Detect which cell encompasses the target text, then output its [X, Y] center coordinate. 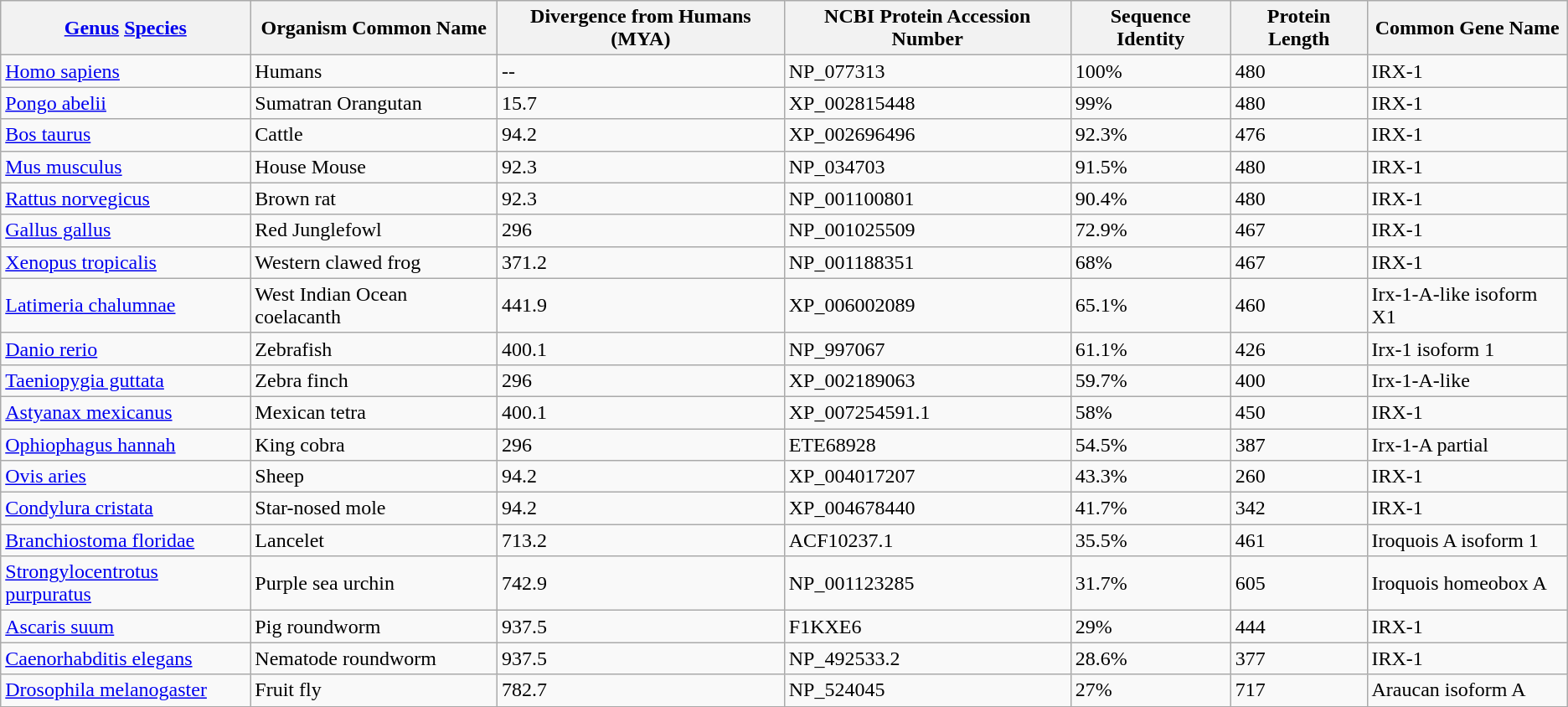
West Indian Ocean coelacanth [374, 305]
NP_001188351 [927, 262]
41.7% [1151, 508]
Nematode roundworm [374, 658]
Common Gene Name [1467, 28]
Ovis aries [126, 477]
Ophiophagus hannah [126, 445]
387 [1298, 445]
NP_034703 [927, 167]
Astyanax mexicanus [126, 412]
35.5% [1151, 540]
461 [1298, 540]
377 [1298, 658]
Drosophila melanogaster [126, 690]
Divergence from Humans (MYA) [640, 28]
Cattle [374, 135]
31.7% [1151, 583]
House Mouse [374, 167]
Star-nosed mole [374, 508]
65.1% [1151, 305]
Western clawed frog [374, 262]
460 [1298, 305]
100% [1151, 71]
59.7% [1151, 380]
ACF10237.1 [927, 540]
Iroquois A isoform 1 [1467, 540]
NP_001100801 [927, 199]
15.7 [640, 103]
ETE68928 [927, 445]
NP_077313 [927, 71]
605 [1298, 583]
Brown rat [374, 199]
Araucan isoform A [1467, 690]
Lancelet [374, 540]
68% [1151, 262]
NP_492533.2 [927, 658]
342 [1298, 508]
Humans [374, 71]
61.1% [1151, 348]
King cobra [374, 445]
NP_001123285 [927, 583]
Organism Common Name [374, 28]
XP_006002089 [927, 305]
Mus musculus [126, 167]
72.9% [1151, 230]
Purple sea urchin [374, 583]
717 [1298, 690]
Gallus gallus [126, 230]
27% [1151, 690]
NP_001025509 [927, 230]
NP_997067 [927, 348]
426 [1298, 348]
Ascaris suum [126, 627]
Latimeria chalumnae [126, 305]
Zebra finch [374, 380]
371.2 [640, 262]
Irx-1-A-like isoform X1 [1467, 305]
444 [1298, 627]
Sequence Identity [1151, 28]
XP_007254591.1 [927, 412]
Bos taurus [126, 135]
58% [1151, 412]
43.3% [1151, 477]
Branchiostoma floridae [126, 540]
Danio rerio [126, 348]
Mexican tetra [374, 412]
Iroquois homeobox A [1467, 583]
Pongo abelii [126, 103]
Irx-1-A partial [1467, 445]
Strongylocentrotus purpuratus [126, 583]
F1KXE6 [927, 627]
Rattus norvegicus [126, 199]
Irx-1 isoform 1 [1467, 348]
Sheep [374, 477]
450 [1298, 412]
782.7 [640, 690]
Homo sapiens [126, 71]
NP_524045 [927, 690]
260 [1298, 477]
99% [1151, 103]
742.9 [640, 583]
Protein Length [1298, 28]
400 [1298, 380]
91.5% [1151, 167]
476 [1298, 135]
Sumatran Orangutan [374, 103]
Genus Species [126, 28]
713.2 [640, 540]
XP_002815448 [927, 103]
Fruit fly [374, 690]
441.9 [640, 305]
90.4% [1151, 199]
Red Junglefowl [374, 230]
29% [1151, 627]
Irx-1-A-like [1467, 380]
Xenopus tropicalis [126, 262]
Caenorhabditis elegans [126, 658]
Pig roundworm [374, 627]
Zebrafish [374, 348]
28.6% [1151, 658]
Taeniopygia guttata [126, 380]
XP_004678440 [927, 508]
-- [640, 71]
XP_004017207 [927, 477]
Condylura cristata [126, 508]
XP_002696496 [927, 135]
NCBI Protein Accession Number [927, 28]
54.5% [1151, 445]
XP_002189063 [927, 380]
92.3% [1151, 135]
